Detect which cell encompasses the target text, then output its (X, Y) center coordinate. 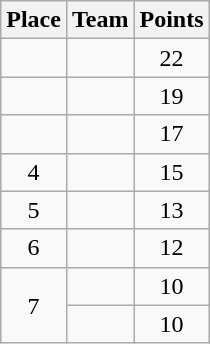
6 (34, 248)
15 (172, 172)
17 (172, 134)
13 (172, 210)
12 (172, 248)
4 (34, 172)
7 (34, 305)
Team (100, 20)
Place (34, 20)
19 (172, 96)
22 (172, 58)
Points (172, 20)
5 (34, 210)
